Scan for the cell matching the given text and deliver its (x, y) coordinate at center. 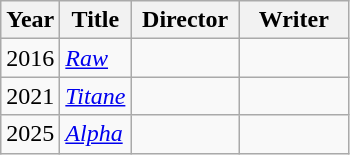
Title (96, 20)
Director (186, 20)
2025 (30, 134)
Writer (294, 20)
Year (30, 20)
Titane (96, 96)
2021 (30, 96)
Raw (96, 58)
Alpha (96, 134)
2016 (30, 58)
